Provide the (x, y) coordinate of the cell's center where the given text is located.  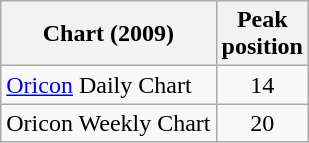
20 (262, 123)
Chart (2009) (108, 34)
Peakposition (262, 34)
14 (262, 85)
Oricon Weekly Chart (108, 123)
Oricon Daily Chart (108, 85)
